Locate the cell with the specified text and output its [X, Y] center coordinate. 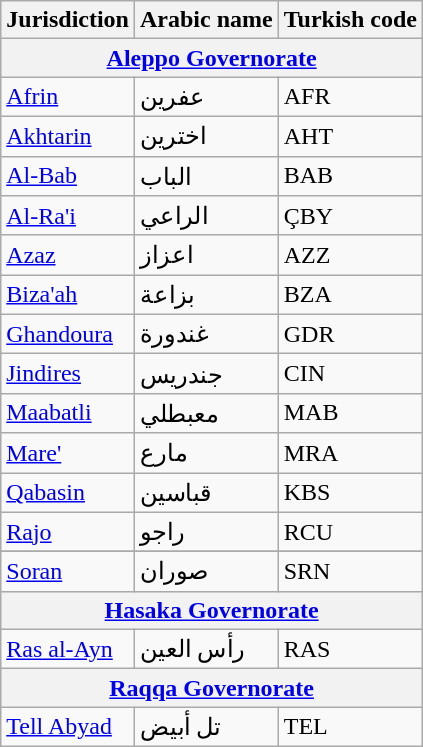
Al-Ra'i [68, 216]
الراعي [207, 216]
اعزاز [207, 255]
اخترين [207, 136]
RCU [350, 532]
KBS [350, 492]
BAB [350, 176]
CIN [350, 374]
جندريس [207, 374]
MRA [350, 453]
قباسين [207, 492]
Mare' [68, 453]
Akhtarin [68, 136]
Rajo [68, 532]
MAB [350, 413]
Ras al-Ayn [68, 649]
رأس العين [207, 649]
Tell Abyad [68, 727]
Soran [68, 572]
GDR [350, 334]
Jurisdiction [68, 20]
الباب [207, 176]
Biza'ah [68, 295]
Jindires [68, 374]
تل أبيض [207, 727]
Ghandoura [68, 334]
Turkish code [350, 20]
ÇBY [350, 216]
غندورة [207, 334]
Raqqa Governorate [212, 688]
SRN [350, 572]
معبطلي [207, 413]
مارع [207, 453]
Qabasin [68, 492]
AHT [350, 136]
راجو [207, 532]
Hasaka Governorate [212, 610]
عفرين [207, 97]
Afrin [68, 97]
AFR [350, 97]
Arabic name [207, 20]
BZA [350, 295]
Azaz [68, 255]
TEL [350, 727]
RAS [350, 649]
Maabatli [68, 413]
Al-Bab [68, 176]
بزاعة [207, 295]
Aleppo Governorate [212, 58]
AZZ [350, 255]
صوران [207, 572]
